Provide the (X, Y) coordinate of the cell's center where the given text is located.  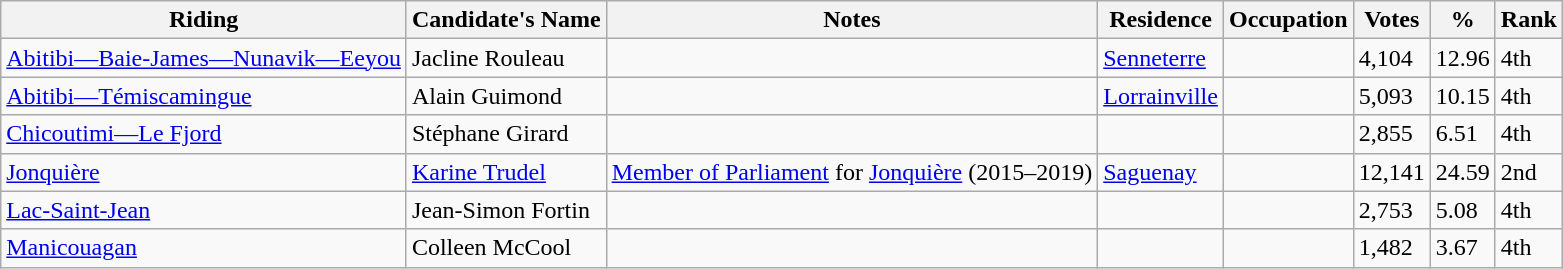
24.59 (1462, 172)
Stéphane Girard (506, 134)
Senneterre (1161, 58)
2,753 (1392, 210)
Manicouagan (204, 248)
5.08 (1462, 210)
Chicoutimi—Le Fjord (204, 134)
Lac-Saint-Jean (204, 210)
Notes (852, 20)
12.96 (1462, 58)
Riding (204, 20)
Occupation (1288, 20)
Rank (1528, 20)
12,141 (1392, 172)
Alain Guimond (506, 96)
% (1462, 20)
Colleen McCool (506, 248)
Saguenay (1161, 172)
6.51 (1462, 134)
Karine Trudel (506, 172)
Abitibi—Témiscamingue (204, 96)
Votes (1392, 20)
2nd (1528, 172)
3.67 (1462, 248)
Jonquière (204, 172)
Jacline Rouleau (506, 58)
Candidate's Name (506, 20)
Lorrainville (1161, 96)
Abitibi—Baie-James—Nunavik—Eeyou (204, 58)
10.15 (1462, 96)
Jean-Simon Fortin (506, 210)
1,482 (1392, 248)
2,855 (1392, 134)
Residence (1161, 20)
4,104 (1392, 58)
5,093 (1392, 96)
Member of Parliament for Jonquière (2015–2019) (852, 172)
